From the cell containing the given text, extract its center point as (x, y) coordinate. 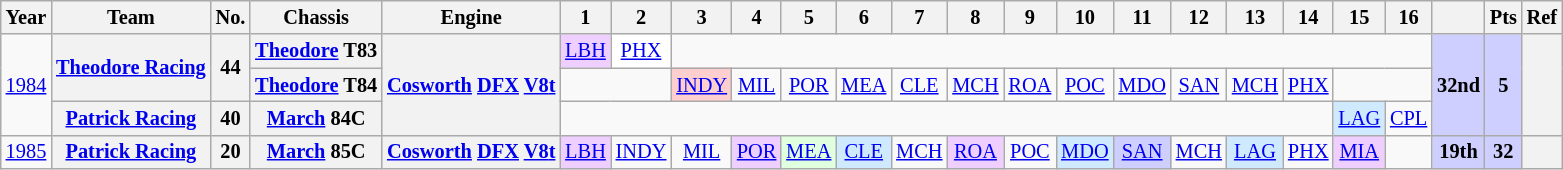
16 (1408, 17)
6 (864, 17)
8 (975, 17)
March 85C (316, 152)
Year (26, 17)
MIA (1359, 152)
1985 (26, 152)
No. (231, 17)
Ref (1542, 17)
14 (1308, 17)
3 (702, 17)
Theodore T83 (316, 51)
32nd (1458, 84)
15 (1359, 17)
20 (231, 152)
Pts (1504, 17)
4 (756, 17)
Team (130, 17)
March 84C (316, 118)
9 (1030, 17)
11 (1142, 17)
44 (231, 68)
40 (231, 118)
Chassis (316, 17)
32 (1504, 152)
1 (585, 17)
13 (1255, 17)
12 (1199, 17)
2 (642, 17)
CPL (1408, 118)
10 (1084, 17)
Theodore T84 (316, 85)
7 (919, 17)
19th (1458, 152)
Engine (471, 17)
Theodore Racing (130, 68)
1984 (26, 84)
